Determine the [X, Y] coordinate at the center of the cell enclosing the given text.  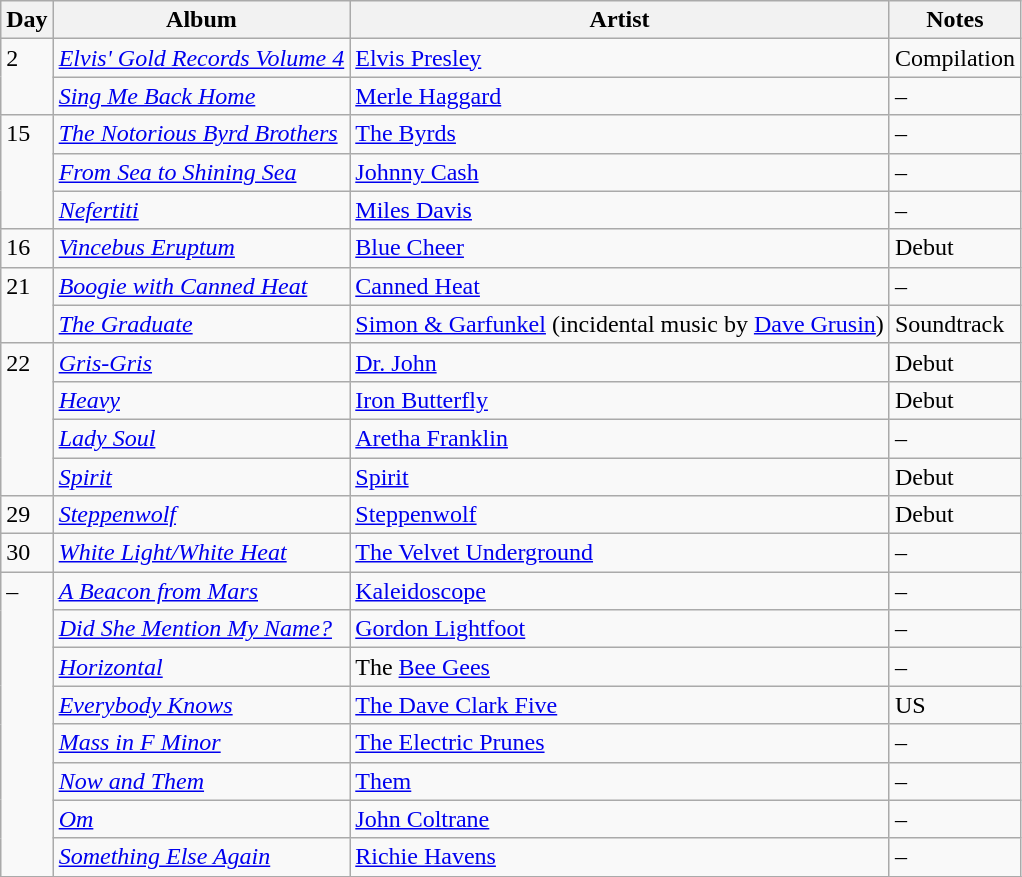
Mass in F Minor [202, 743]
Elvis' Gold Records Volume 4 [202, 58]
Gris-Gris [202, 362]
US [954, 705]
Vincebus Eruptum [202, 248]
Elvis Presley [620, 58]
Boogie with Canned Heat [202, 286]
Kaleidoscope [620, 591]
Dr. John [620, 362]
Lady Soul [202, 438]
Horizontal [202, 667]
The Notorious Byrd Brothers [202, 134]
Album [202, 20]
Notes [954, 20]
The Byrds [620, 134]
16 [27, 248]
Sing Me Back Home [202, 96]
Simon & Garfunkel (incidental music by Dave Grusin) [620, 324]
Soundtrack [954, 324]
21 [27, 305]
Blue Cheer [620, 248]
Heavy [202, 400]
22 [27, 419]
Richie Havens [620, 857]
Iron Butterfly [620, 400]
Miles Davis [620, 210]
2 [27, 77]
29 [27, 515]
White Light/White Heat [202, 553]
Them [620, 781]
30 [27, 553]
A Beacon from Mars [202, 591]
The Velvet Underground [620, 553]
Day [27, 20]
Compilation [954, 58]
Something Else Again [202, 857]
Did She Mention My Name? [202, 629]
John Coltrane [620, 819]
The Graduate [202, 324]
Merle Haggard [620, 96]
15 [27, 172]
Gordon Lightfoot [620, 629]
Nefertiti [202, 210]
Om [202, 819]
The Electric Prunes [620, 743]
The Bee Gees [620, 667]
Canned Heat [620, 286]
Everybody Knows [202, 705]
Artist [620, 20]
Johnny Cash [620, 172]
Now and Them [202, 781]
Aretha Franklin [620, 438]
From Sea to Shining Sea [202, 172]
The Dave Clark Five [620, 705]
